Pinpoint the cell where the given text exists, returning its [X, Y] midpoint coordinate. 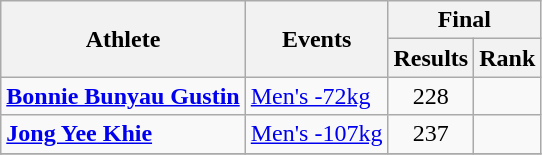
Athlete [123, 39]
Men's -107kg [316, 134]
237 [431, 134]
Final [464, 20]
Men's -72kg [316, 96]
Bonnie Bunyau Gustin [123, 96]
Events [316, 39]
Results [431, 58]
228 [431, 96]
Rank [508, 58]
Jong Yee Khie [123, 134]
